Capture the cell that displays the provided text and extract its [X, Y] central coordinate. 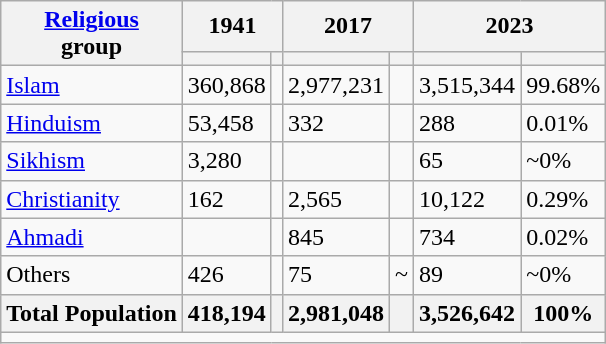
162 [226, 199]
75 [336, 275]
0.02% [564, 237]
~ [402, 275]
65 [468, 161]
1941 [232, 26]
360,868 [226, 85]
2023 [510, 26]
Others [92, 275]
Sikhism [92, 161]
0.01% [564, 123]
332 [336, 123]
Total Population [92, 313]
845 [336, 237]
288 [468, 123]
10,122 [468, 199]
2017 [348, 26]
Islam [92, 85]
99.68% [564, 85]
53,458 [226, 123]
2,565 [336, 199]
2,981,048 [336, 313]
100% [564, 313]
Hinduism [92, 123]
418,194 [226, 313]
Ahmadi [92, 237]
3,515,344 [468, 85]
89 [468, 275]
3,280 [226, 161]
734 [468, 237]
426 [226, 275]
3,526,642 [468, 313]
Christianity [92, 199]
2,977,231 [336, 85]
0.29% [564, 199]
Religiousgroup [92, 34]
